Extract the [X, Y] coordinate from the center of the cell holding the provided text.  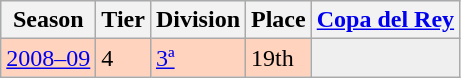
Tier [124, 20]
4 [124, 58]
Division [198, 20]
2008–09 [48, 58]
Place [279, 20]
Copa del Rey [385, 20]
19th [279, 58]
Season [48, 20]
3ª [198, 58]
